Find where the given text appears and provide that cell's center as [x, y] coordinate. 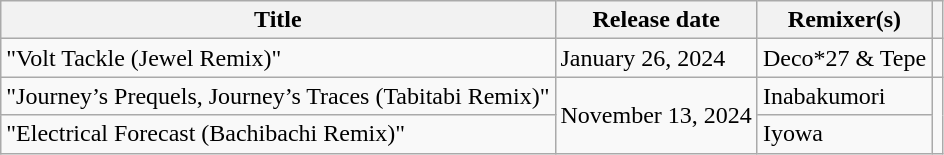
Inabakumori [844, 96]
"Electrical Forecast (Bachibachi Remix)" [278, 134]
"Journey’s Prequels, Journey’s Traces (Tabitabi Remix)" [278, 96]
January 26, 2024 [656, 58]
"Volt Tackle (Jewel Remix)" [278, 58]
Iyowa [844, 134]
Title [278, 20]
Remixer(s) [844, 20]
November 13, 2024 [656, 115]
Deco*27 & Tepe [844, 58]
Release date [656, 20]
